Scan for the cell matching the given text and deliver its [x, y] coordinate at center. 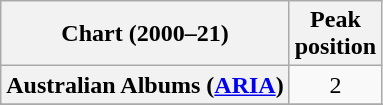
2 [335, 85]
Peakposition [335, 34]
Australian Albums (ARIA) [145, 85]
Chart (2000–21) [145, 34]
